For the text-containing cell, return its midpoint in (x, y) coordinate format. 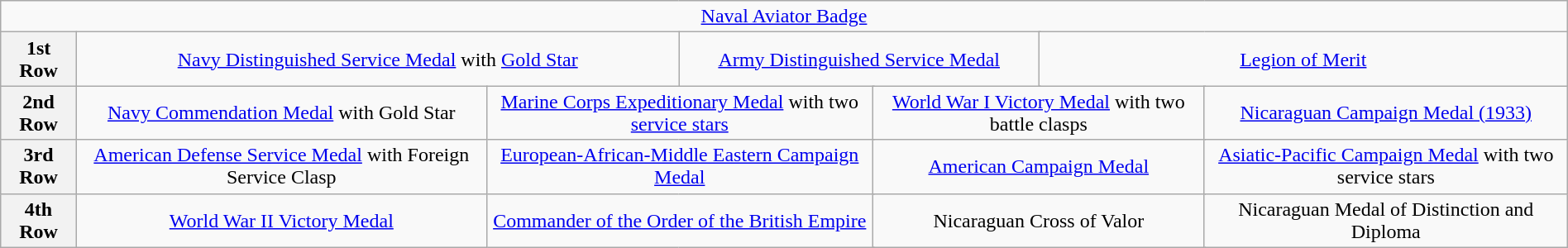
World War I Victory Medal with two battle clasps (1039, 112)
Naval Aviator Badge (784, 17)
Army Distinguished Service Medal (858, 60)
Navy Commendation Medal with Gold Star (281, 112)
4th Row (39, 220)
1st Row (39, 60)
American Campaign Medal (1039, 167)
American Defense Service Medal with Foreign Service Clasp (281, 167)
3rd Row (39, 167)
2nd Row (39, 112)
Nicaraguan Medal of Distinction and Diploma (1386, 220)
Commander of the Order of the British Empire (680, 220)
World War II Victory Medal (281, 220)
Legion of Merit (1303, 60)
Marine Corps Expeditionary Medal with two service stars (680, 112)
European-African-Middle Eastern Campaign Medal (680, 167)
Navy Distinguished Service Medal with Gold Star (377, 60)
Asiatic-Pacific Campaign Medal with two service stars (1386, 167)
Nicaraguan Campaign Medal (1933) (1386, 112)
Nicaraguan Cross of Valor (1039, 220)
